Return [X, Y] of the center of cell containing provided text 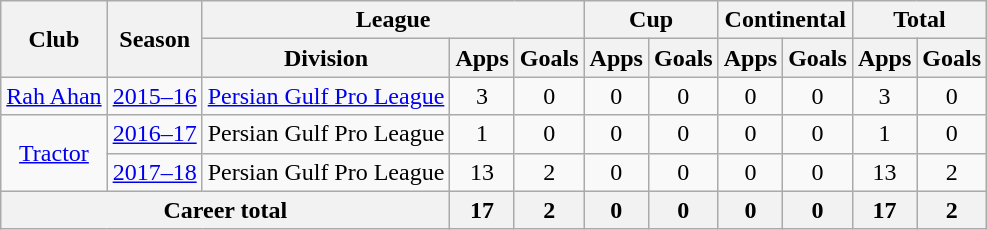
Total [919, 20]
Club [54, 39]
Career total [226, 210]
Cup [651, 20]
2016–17 [154, 134]
Rah Ahan [54, 96]
Division [326, 58]
League [393, 20]
2015–16 [154, 96]
Continental [785, 20]
Season [154, 39]
2017–18 [154, 172]
Tractor [54, 153]
